Identify which cell holds the provided text, then report its [x, y] central coordinate. 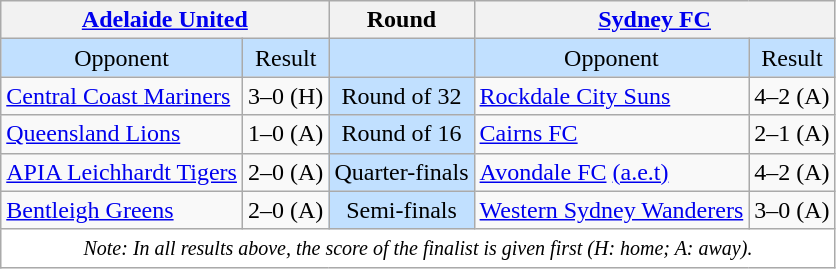
Round of 32 [402, 96]
1–0 (A) [285, 134]
Queensland Lions [122, 134]
Semi-finals [402, 210]
Round of 16 [402, 134]
Round [402, 20]
APIA Leichhardt Tigers [122, 172]
Sydney FC [654, 20]
Quarter-finals [402, 172]
Bentleigh Greens [122, 210]
Avondale FC (a.e.t) [612, 172]
Note: In all results above, the score of the finalist is given first (H: home; A: away). [418, 248]
Cairns FC [612, 134]
Western Sydney Wanderers [612, 210]
2–1 (A) [792, 134]
3–0 (A) [792, 210]
3–0 (H) [285, 96]
Central Coast Mariners [122, 96]
Adelaide United [165, 20]
Rockdale City Suns [612, 96]
